For the text-containing cell, return its midpoint in [X, Y] coordinate format. 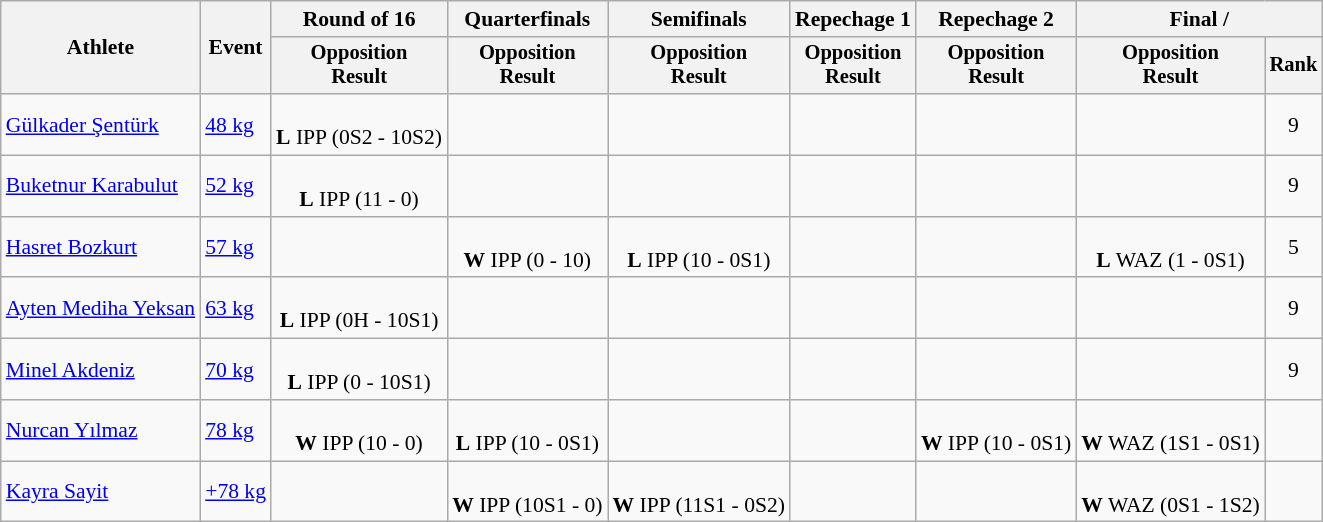
57 kg [236, 248]
+78 kg [236, 492]
5 [1294, 248]
48 kg [236, 124]
Semifinals [699, 19]
Buketnur Karabulut [100, 186]
Nurcan Yılmaz [100, 430]
Gülkader Şentürk [100, 124]
Ayten Mediha Yeksan [100, 308]
70 kg [236, 370]
Athlete [100, 48]
L WAZ (1 - 0S1) [1170, 248]
L IPP (0 - 10S1) [359, 370]
W IPP (10 - 0S1) [996, 430]
W IPP (11S1 - 0S2) [699, 492]
L IPP (11 - 0) [359, 186]
W WAZ (1S1 - 0S1) [1170, 430]
W IPP (10 - 0) [359, 430]
Hasret Bozkurt [100, 248]
78 kg [236, 430]
Final / [1199, 19]
Round of 16 [359, 19]
Event [236, 48]
W IPP (10S1 - 0) [527, 492]
L IPP (0S2 - 10S2) [359, 124]
Repechage 1 [853, 19]
Quarterfinals [527, 19]
Repechage 2 [996, 19]
W WAZ (0S1 - 1S2) [1170, 492]
W IPP (0 - 10) [527, 248]
Minel Akdeniz [100, 370]
Rank [1294, 66]
L IPP (0H - 10S1) [359, 308]
63 kg [236, 308]
Kayra Sayit [100, 492]
52 kg [236, 186]
